Pinpoint the cell where the given text exists, returning its (x, y) midpoint coordinate. 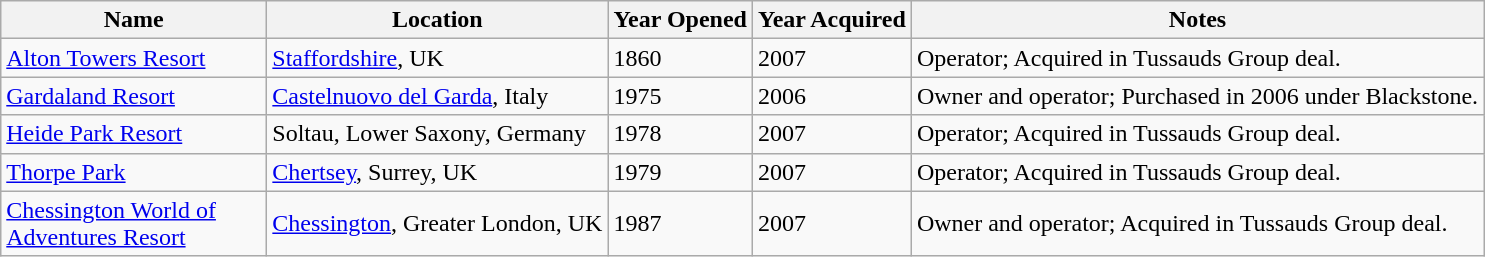
Alton Towers Resort (134, 58)
Owner and operator; Acquired in Tussauds Group deal. (1197, 224)
1987 (680, 224)
Castelnuovo del Garda, Italy (438, 96)
Chessington World of Adventures Resort (134, 224)
Year Acquired (832, 20)
Name (134, 20)
Soltau, Lower Saxony, Germany (438, 134)
Chertsey, Surrey, UK (438, 172)
1860 (680, 58)
Heide Park Resort (134, 134)
Gardaland Resort (134, 96)
Location (438, 20)
1975 (680, 96)
Year Opened (680, 20)
1979 (680, 172)
Notes (1197, 20)
Thorpe Park (134, 172)
Chessington, Greater London, UK (438, 224)
Owner and operator; Purchased in 2006 under Blackstone. (1197, 96)
Staffordshire, UK (438, 58)
2006 (832, 96)
1978 (680, 134)
